Return [X, Y] of the center of cell containing provided text 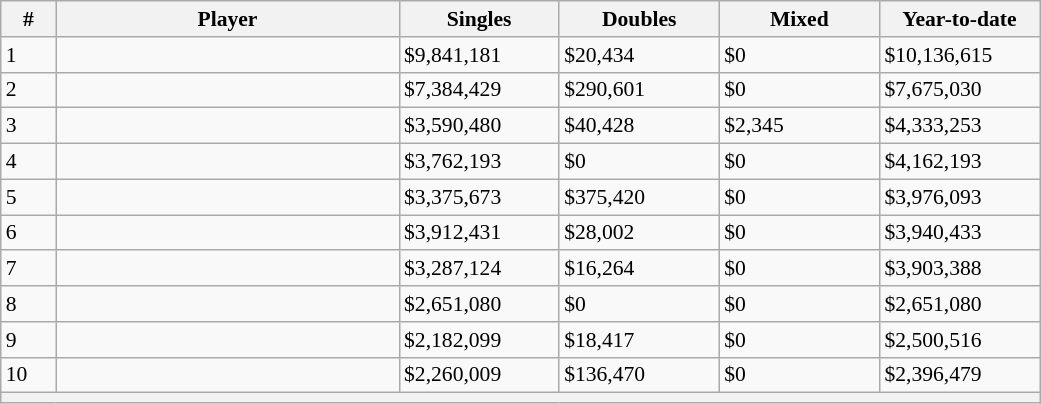
3 [28, 126]
$28,002 [639, 233]
5 [28, 197]
1 [28, 55]
$290,601 [639, 90]
Singles [479, 19]
$375,420 [639, 197]
$3,762,193 [479, 162]
9 [28, 340]
$20,434 [639, 55]
$2,396,479 [959, 375]
$16,264 [639, 269]
Player [228, 19]
$4,162,193 [959, 162]
$3,976,093 [959, 197]
Doubles [639, 19]
# [28, 19]
$2,500,516 [959, 340]
$136,470 [639, 375]
Mixed [799, 19]
$3,287,124 [479, 269]
2 [28, 90]
$3,590,480 [479, 126]
10 [28, 375]
$2,345 [799, 126]
4 [28, 162]
6 [28, 233]
8 [28, 304]
$18,417 [639, 340]
$9,841,181 [479, 55]
$2,182,099 [479, 340]
$7,384,429 [479, 90]
$3,903,388 [959, 269]
$3,912,431 [479, 233]
Year-to-date [959, 19]
$2,260,009 [479, 375]
$40,428 [639, 126]
7 [28, 269]
$3,940,433 [959, 233]
$7,675,030 [959, 90]
$3,375,673 [479, 197]
$10,136,615 [959, 55]
$4,333,253 [959, 126]
